Output the [X, Y] coordinate of the center of the cell containing the given text.  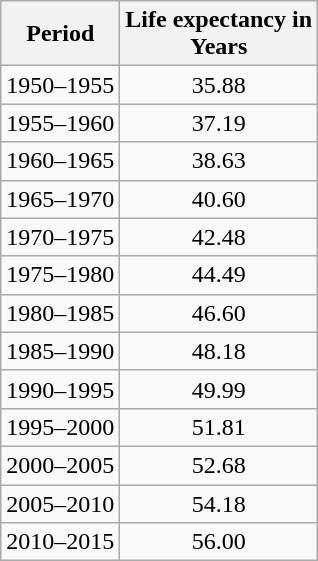
49.99 [219, 389]
2005–2010 [60, 503]
1965–1970 [60, 199]
1955–1960 [60, 123]
1970–1975 [60, 237]
42.48 [219, 237]
40.60 [219, 199]
46.60 [219, 313]
Period [60, 34]
1950–1955 [60, 85]
38.63 [219, 161]
1990–1995 [60, 389]
54.18 [219, 503]
37.19 [219, 123]
51.81 [219, 427]
48.18 [219, 351]
56.00 [219, 542]
Life expectancy in Years [219, 34]
1980–1985 [60, 313]
52.68 [219, 465]
1985–1990 [60, 351]
2000–2005 [60, 465]
1995–2000 [60, 427]
1975–1980 [60, 275]
1960–1965 [60, 161]
44.49 [219, 275]
2010–2015 [60, 542]
35.88 [219, 85]
